Find where the given text appears and provide that cell's center as [X, Y] coordinate. 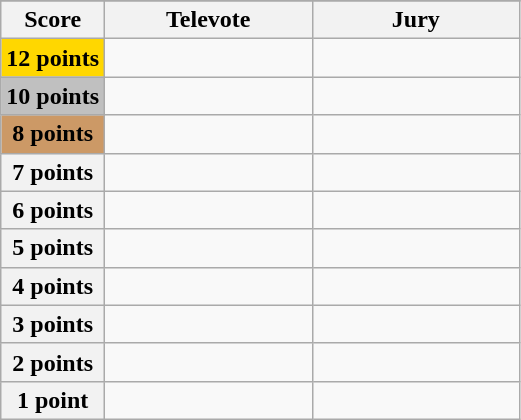
12 points [53, 58]
3 points [53, 324]
Score [53, 20]
10 points [53, 96]
6 points [53, 210]
8 points [53, 134]
Jury [416, 20]
2 points [53, 362]
1 point [53, 400]
Televote [209, 20]
7 points [53, 172]
5 points [53, 248]
4 points [53, 286]
